Locate the cell with the specified text and output its (X, Y) center coordinate. 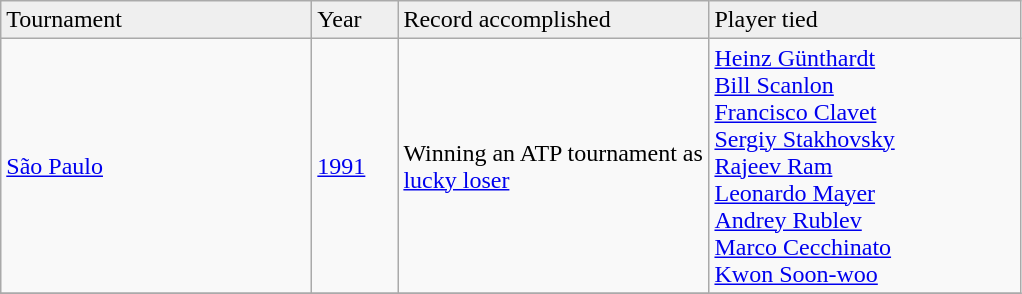
São Paulo (156, 166)
Player tied (864, 20)
Heinz GünthardtBill ScanlonFrancisco ClavetSergiy StakhovskyRajeev RamLeonardo MayerAndrey RublevMarco CecchinatoKwon Soon-woo (864, 166)
Tournament (156, 20)
Winning an ATP tournament as lucky loser (554, 166)
1991 (355, 166)
Record accomplished (554, 20)
Year (355, 20)
